Capture the cell that displays the provided text and extract its [X, Y] central coordinate. 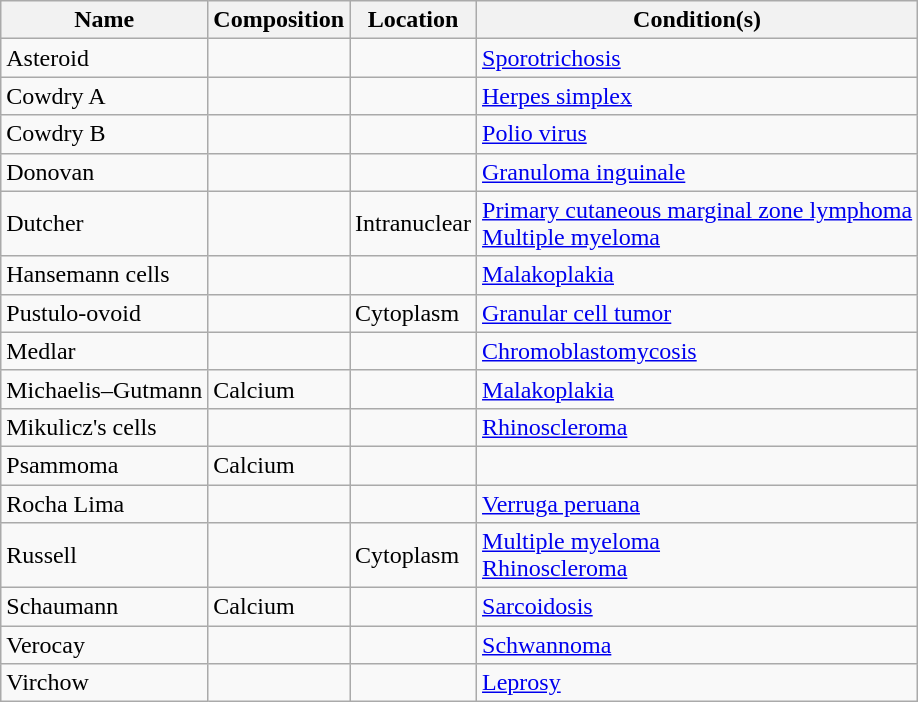
Donovan [104, 172]
Multiple myelomaRhinoscleroma [698, 556]
Composition [279, 20]
Virchow [104, 683]
Condition(s) [698, 20]
Rhinoscleroma [698, 427]
Leprosy [698, 683]
Russell [104, 556]
Cowdry A [104, 96]
Mikulicz's cells [104, 427]
Psammoma [104, 465]
Sarcoidosis [698, 607]
Medlar [104, 351]
Pustulo-ovoid [104, 313]
Primary cutaneous marginal zone lymphomaMultiple myeloma [698, 224]
Location [414, 20]
Herpes simplex [698, 96]
Name [104, 20]
Intranuclear [414, 224]
Rocha Lima [104, 503]
Michaelis–Gutmann [104, 389]
Verruga peruana [698, 503]
Asteroid [104, 58]
Verocay [104, 645]
Granular cell tumor [698, 313]
Sporotrichosis [698, 58]
Schaumann [104, 607]
Dutcher [104, 224]
Cowdry B [104, 134]
Hansemann cells [104, 275]
Schwannoma [698, 645]
Polio virus [698, 134]
Granuloma inguinale [698, 172]
Chromoblastomycosis [698, 351]
